Search for the cell housing the specified text and yield its [x, y] center coordinate. 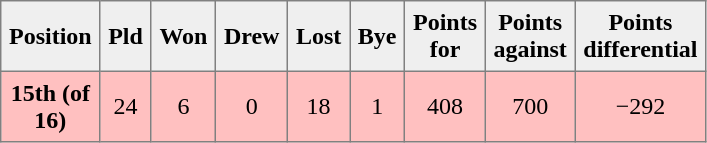
6 [184, 106]
700 [530, 106]
Position [50, 36]
Lost [319, 36]
15th (of 16) [50, 106]
−292 [640, 106]
Drew [252, 36]
Won [184, 36]
Bye [378, 36]
Pld [126, 36]
Points differential [640, 36]
0 [252, 106]
Points against [530, 36]
1 [378, 106]
18 [319, 106]
Points for [446, 36]
408 [446, 106]
24 [126, 106]
